Identify which cell holds the provided text, then report its (x, y) central coordinate. 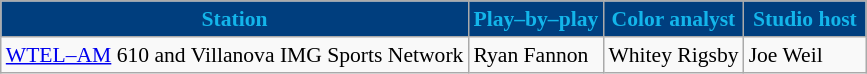
Color analyst (673, 19)
Play–by–play (536, 19)
WTEL–AM 610 and Villanova IMG Sports Network (235, 55)
Studio host (806, 19)
Station (235, 19)
Ryan Fannon (536, 55)
Joe Weil (806, 55)
Whitey Rigsby (673, 55)
